Extract the [x, y] coordinate from the center of the cell holding the provided text.  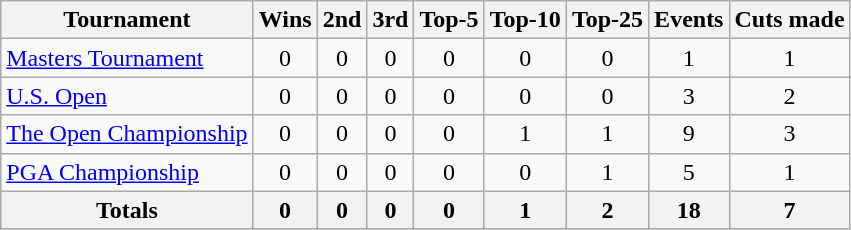
U.S. Open [127, 96]
2nd [342, 20]
Top-5 [449, 20]
18 [689, 210]
Events [689, 20]
Top-25 [607, 20]
The Open Championship [127, 134]
9 [689, 134]
Wins [285, 20]
Top-10 [525, 20]
7 [790, 210]
3rd [390, 20]
Totals [127, 210]
PGA Championship [127, 172]
Tournament [127, 20]
Cuts made [790, 20]
Masters Tournament [127, 58]
5 [689, 172]
